Identify which cell holds the provided text, then report its [x, y] central coordinate. 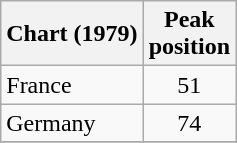
Germany [72, 123]
France [72, 85]
Chart (1979) [72, 34]
Peakposition [189, 34]
74 [189, 123]
51 [189, 85]
